Search for the cell housing the specified text and yield its [x, y] center coordinate. 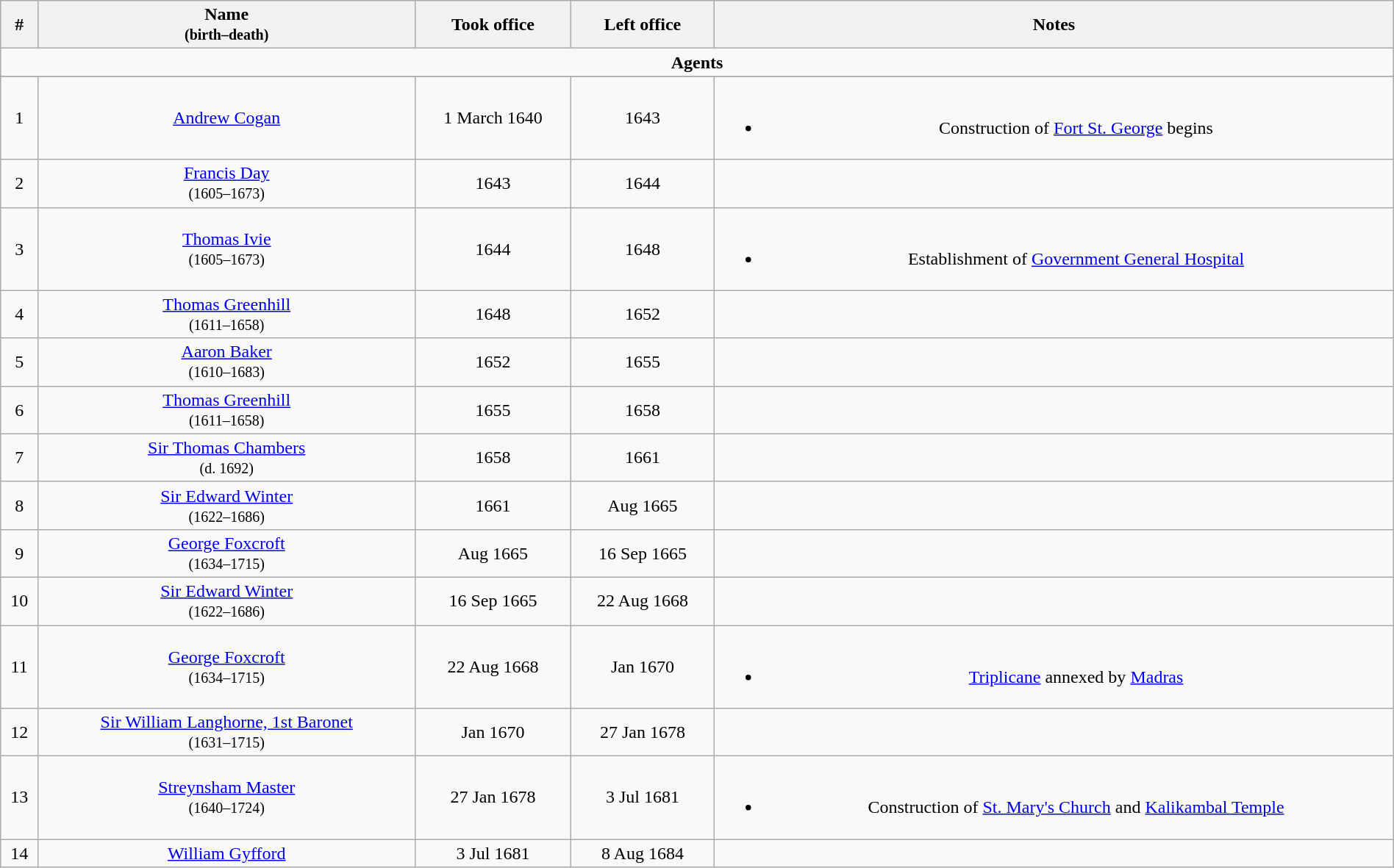
8 Aug 1684 [643, 853]
Establishment of Government General Hospital [1054, 248]
Construction of Fort St. George begins [1054, 118]
Andrew Cogan [226, 118]
Construction of St. Mary's Church and Kalikambal Temple [1054, 798]
7 [19, 457]
10 [19, 601]
Sir Thomas Chambers(d. 1692) [226, 457]
14 [19, 853]
1 [19, 118]
6 [19, 410]
Triplicane annexed by Madras [1054, 666]
9 [19, 553]
2 [19, 184]
1 March 1640 [493, 118]
5 [19, 362]
Notes [1054, 25]
Left office [643, 25]
Thomas Ivie(1605–1673) [226, 248]
Aaron Baker(1610–1683) [226, 362]
William Gyfford [226, 853]
Took office [493, 25]
Agents [697, 62]
11 [19, 666]
Francis Day(1605–1673) [226, 184]
Sir William Langhorne, 1st Baronet(1631–1715) [226, 732]
4 [19, 315]
3 [19, 248]
Name(birth–death) [226, 25]
8 [19, 506]
13 [19, 798]
Streynsham Master(1640–1724) [226, 798]
# [19, 25]
12 [19, 732]
